Pinpoint the cell where the given text exists, returning its (x, y) midpoint coordinate. 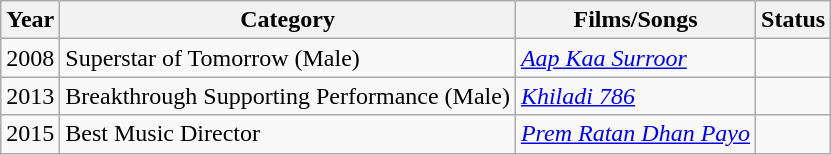
Status (794, 20)
Category (288, 20)
Aap Kaa Surroor (635, 58)
Superstar of Tomorrow (Male) (288, 58)
Khiladi 786 (635, 96)
Breakthrough Supporting Performance (Male) (288, 96)
2013 (30, 96)
Best Music Director (288, 134)
Year (30, 20)
2008 (30, 58)
2015 (30, 134)
Films/Songs (635, 20)
Prem Ratan Dhan Payo (635, 134)
